Provide the [x, y] coordinate of the cell's center where the given text is located.  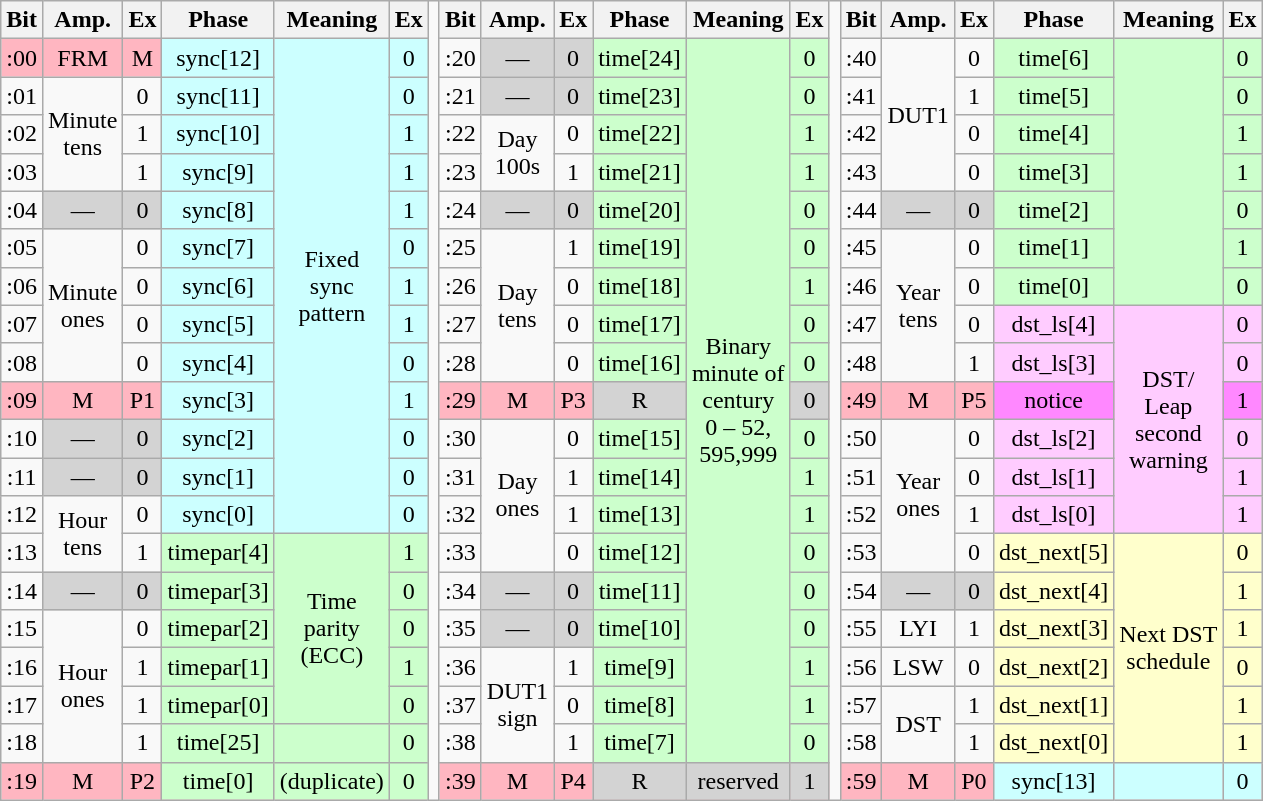
:44 [861, 210]
:19 [22, 781]
sync[6] [218, 286]
:37 [460, 705]
:08 [22, 362]
time[11] [640, 591]
time[7] [640, 743]
:34 [460, 591]
time[15] [640, 438]
Daytens [517, 305]
time[6] [1053, 58]
time[13] [640, 515]
Timeparity(ECC) [332, 629]
P1 [142, 400]
:42 [861, 134]
:07 [22, 324]
:20 [460, 58]
dst_next[4] [1053, 591]
LYI [918, 629]
timepar[2] [218, 629]
Minuteones [82, 305]
:41 [861, 96]
sync[10] [218, 134]
:13 [22, 553]
Day100s [517, 153]
time[5] [1053, 96]
:53 [861, 553]
:55 [861, 629]
sync[4] [218, 362]
:33 [460, 553]
timepar[1] [218, 667]
sync[11] [218, 96]
time[22] [640, 134]
sync[13] [1053, 781]
time[20] [640, 210]
sync[1] [218, 477]
Next DSTschedule [1168, 648]
:23 [460, 172]
Yearones [918, 495]
:40 [861, 58]
:45 [861, 248]
:17 [22, 705]
dst_ls[4] [1053, 324]
:01 [22, 96]
:21 [460, 96]
time[12] [640, 553]
:06 [22, 286]
dst_ls[3] [1053, 362]
:48 [861, 362]
sync[9] [218, 172]
sync[2] [218, 438]
time[21] [640, 172]
:35 [460, 629]
:30 [460, 438]
DUT1sign [517, 705]
time[1] [1053, 248]
reserved [738, 781]
time[8] [640, 705]
:36 [460, 667]
:39 [460, 781]
DST/Leapsecondwarning [1168, 419]
DST [918, 724]
:54 [861, 591]
:49 [861, 400]
Minutetens [82, 134]
FRM [82, 58]
dst_ls[1] [1053, 477]
time[3] [1053, 172]
:56 [861, 667]
:58 [861, 743]
timepar[3] [218, 591]
(duplicate) [332, 781]
:04 [22, 210]
P5 [974, 400]
Dayones [517, 495]
time[4] [1053, 134]
:51 [861, 477]
notice [1053, 400]
timepar[0] [218, 705]
:24 [460, 210]
:52 [861, 515]
:28 [460, 362]
:57 [861, 705]
LSW [918, 667]
:05 [22, 248]
:12 [22, 515]
:00 [22, 58]
:59 [861, 781]
P0 [974, 781]
DUT1 [918, 115]
:10 [22, 438]
dst_next[0] [1053, 743]
:16 [22, 667]
:46 [861, 286]
sync[3] [218, 400]
:15 [22, 629]
sync[8] [218, 210]
time[2] [1053, 210]
:29 [460, 400]
:43 [861, 172]
:27 [460, 324]
time[25] [218, 743]
time[14] [640, 477]
:09 [22, 400]
:25 [460, 248]
Binaryminute ofcentury0 – 52,595,999 [738, 400]
timepar[4] [218, 553]
time[18] [640, 286]
P4 [574, 781]
time[24] [640, 58]
Hourones [82, 686]
:02 [22, 134]
time[9] [640, 667]
Yeartens [918, 305]
:32 [460, 515]
time[23] [640, 96]
dst_next[3] [1053, 629]
dst_ls[0] [1053, 515]
sync[5] [218, 324]
dst_next[5] [1053, 553]
time[10] [640, 629]
Fixedsyncpattern [332, 286]
sync[12] [218, 58]
sync[7] [218, 248]
time[16] [640, 362]
dst_ls[2] [1053, 438]
time[17] [640, 324]
dst_next[1] [1053, 705]
:38 [460, 743]
P3 [574, 400]
:22 [460, 134]
:11 [22, 477]
Hourtens [82, 534]
P2 [142, 781]
dst_next[2] [1053, 667]
sync[0] [218, 515]
:03 [22, 172]
:18 [22, 743]
:31 [460, 477]
:47 [861, 324]
:50 [861, 438]
time[19] [640, 248]
:14 [22, 591]
:26 [460, 286]
